From the cell containing the given text, extract its center point as (X, Y) coordinate. 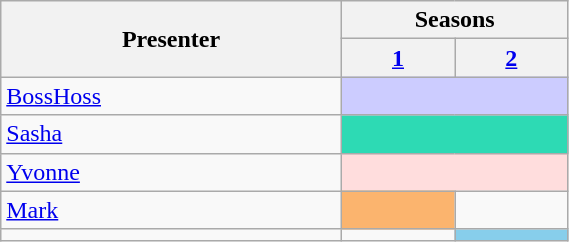
Sasha (172, 134)
BossHoss (172, 96)
1 (398, 58)
Presenter (172, 39)
Yvonne (172, 172)
Mark (172, 210)
2 (512, 58)
Seasons (454, 20)
